Detect which cell encompasses the target text, then output its [X, Y] center coordinate. 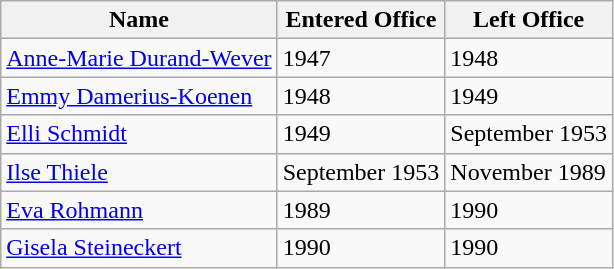
1989 [361, 210]
November 1989 [529, 172]
Entered Office [361, 20]
Gisela Steineckert [139, 248]
Name [139, 20]
Anne-Marie Durand-Wever [139, 58]
Elli Schmidt [139, 134]
Eva Rohmann [139, 210]
Ilse Thiele [139, 172]
1947 [361, 58]
Left Office [529, 20]
Emmy Damerius-Koenen [139, 96]
